For the text-containing cell, return its midpoint in [X, Y] coordinate format. 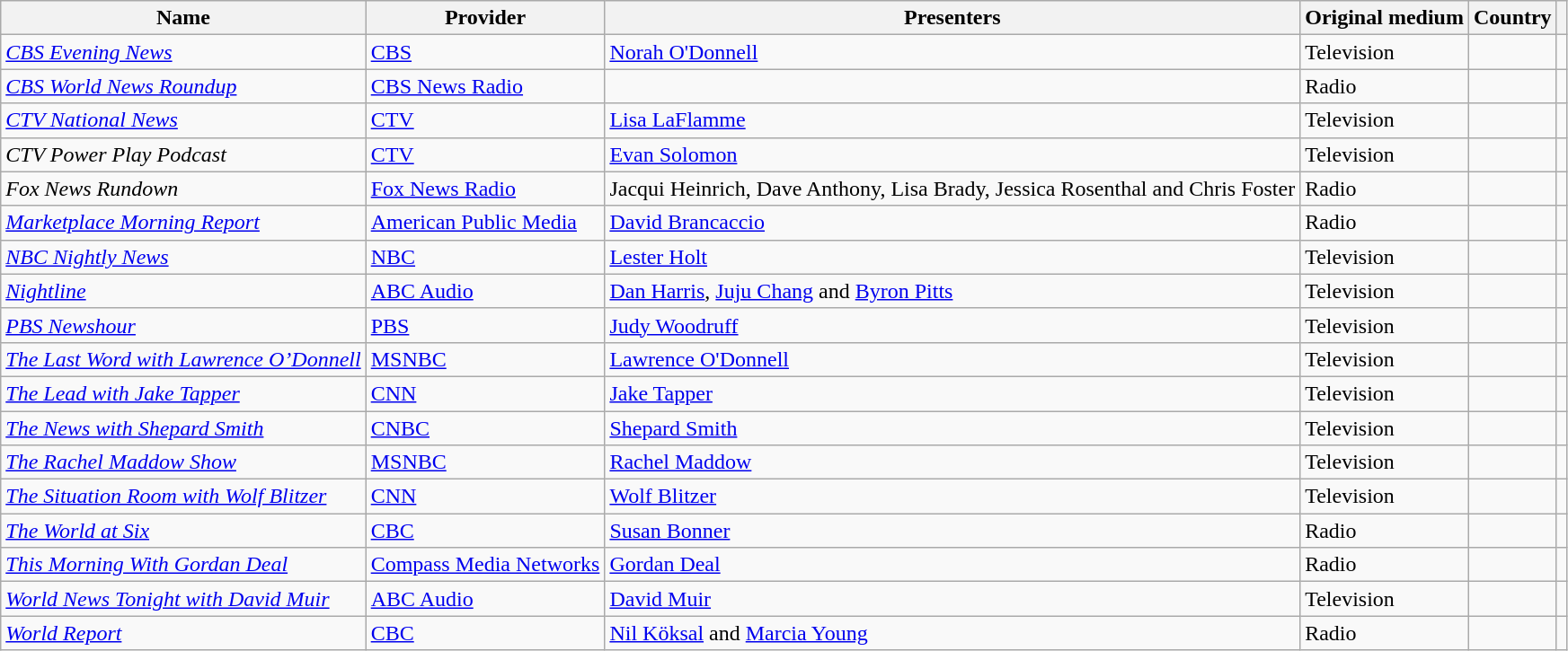
Norah O'Donnell [952, 52]
World News Tonight with David Muir [183, 599]
Shepard Smith [952, 428]
CBS [485, 52]
This Morning With Gordan Deal [183, 565]
CBS Evening News [183, 52]
NBC [485, 257]
CBS World News Roundup [183, 86]
Wolf Blitzer [952, 497]
The World at Six [183, 531]
Fox News Rundown [183, 189]
CNBC [485, 428]
Judy Woodruff [952, 325]
World Report [183, 633]
Provider [485, 18]
The Rachel Maddow Show [183, 462]
Compass Media Networks [485, 565]
The News with Shepard Smith [183, 428]
David Brancaccio [952, 223]
Gordan Deal [952, 565]
Nightline [183, 291]
Rachel Maddow [952, 462]
David Muir [952, 599]
Jacqui Heinrich, Dave Anthony, Lisa Brady, Jessica Rosenthal and Chris Foster [952, 189]
Susan Bonner [952, 531]
Lester Holt [952, 257]
Evan Solomon [952, 154]
Marketplace Morning Report [183, 223]
Jake Tapper [952, 393]
CTV Power Play Podcast [183, 154]
Fox News Radio [485, 189]
PBS Newshour [183, 325]
Presenters [952, 18]
Nil Köksal and Marcia Young [952, 633]
American Public Media [485, 223]
NBC Nightly News [183, 257]
CBS News Radio [485, 86]
Original medium [1385, 18]
The Last Word with Lawrence O’Donnell [183, 359]
Name [183, 18]
CTV National News [183, 120]
Country [1512, 18]
The Situation Room with Wolf Blitzer [183, 497]
PBS [485, 325]
Dan Harris, Juju Chang and Byron Pitts [952, 291]
Lisa LaFlamme [952, 120]
The Lead with Jake Tapper [183, 393]
Lawrence O'Donnell [952, 359]
